Locate the cell with the specified text and output its (x, y) center coordinate. 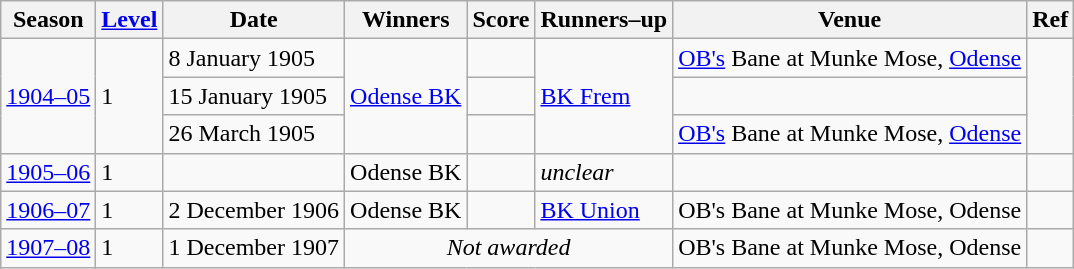
Date (254, 20)
Season (48, 20)
unclear (604, 172)
BK Union (604, 210)
26 March 1905 (254, 134)
1907–08 (48, 248)
BK Frem (604, 96)
Venue (850, 20)
1 December 1907 (254, 248)
1904–05 (48, 96)
Runners–up (604, 20)
15 January 1905 (254, 96)
Ref (1050, 20)
1906–07 (48, 210)
Score (501, 20)
Winners (406, 20)
1905–06 (48, 172)
8 January 1905 (254, 58)
Level (130, 20)
Not awarded (509, 248)
2 December 1906 (254, 210)
